Determine the (x, y) coordinate at the center of the cell enclosing the given text.  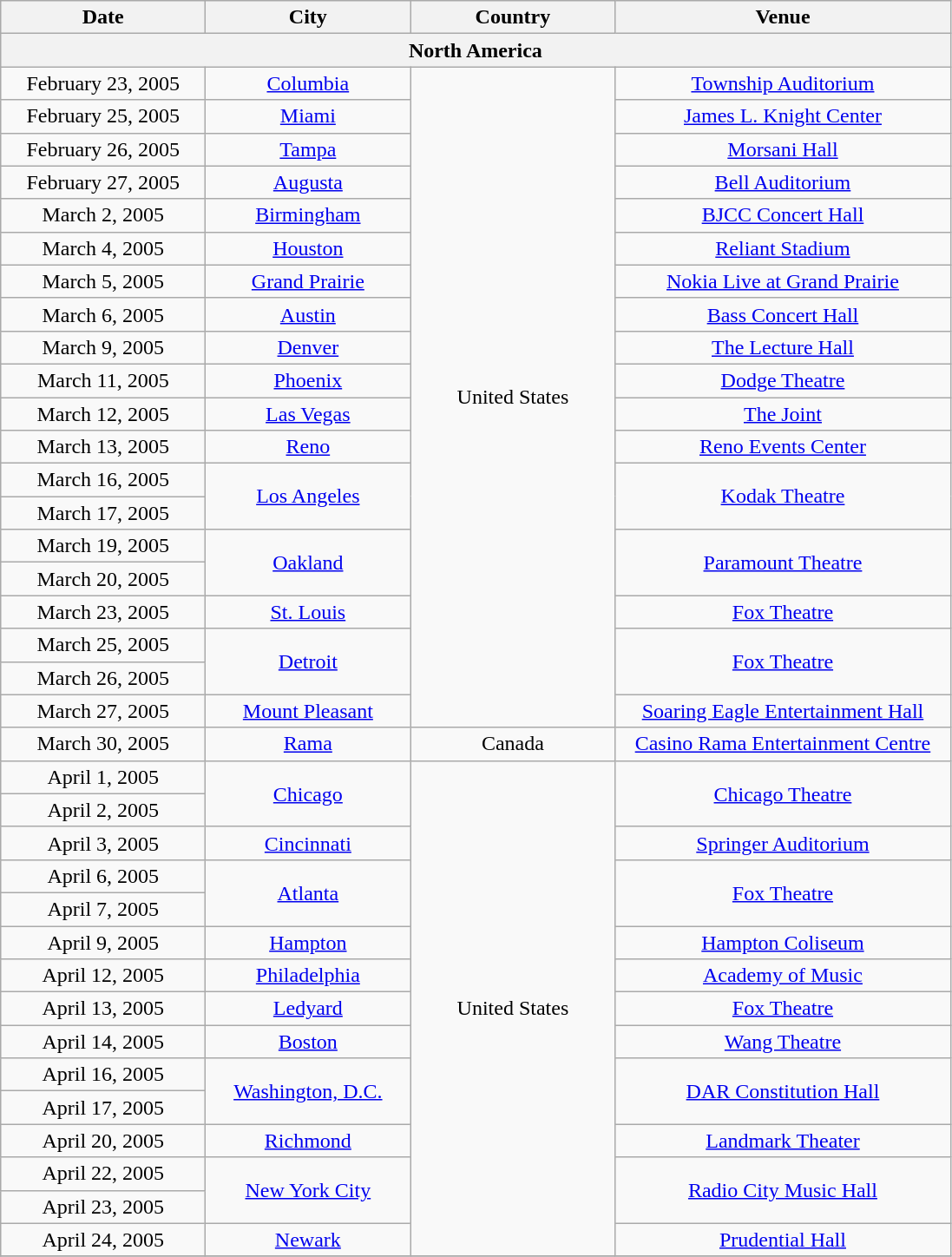
April 7, 2005 (103, 909)
Landmark Theater (783, 1141)
Miami (308, 116)
Dodge Theatre (783, 380)
April 20, 2005 (103, 1141)
Columbia (308, 83)
March 19, 2005 (103, 546)
Denver (308, 347)
February 23, 2005 (103, 83)
Austin (308, 314)
Canada (513, 744)
Morsani Hall (783, 149)
Los Angeles (308, 497)
St. Louis (308, 612)
Washington, D.C. (308, 1091)
March 17, 2005 (103, 513)
Wang Theatre (783, 1042)
March 30, 2005 (103, 744)
March 13, 2005 (103, 447)
Paramount Theatre (783, 563)
City (308, 17)
Date (103, 17)
Reno Events Center (783, 447)
April 2, 2005 (103, 810)
Tampa (308, 149)
DAR Constitution Hall (783, 1091)
Reno (308, 447)
Oakland (308, 563)
Boston (308, 1042)
The Joint (783, 414)
Prudential Hall (783, 1240)
New York City (308, 1190)
April 13, 2005 (103, 1009)
Kodak Theatre (783, 497)
Bass Concert Hall (783, 314)
April 17, 2005 (103, 1108)
March 4, 2005 (103, 248)
April 12, 2005 (103, 976)
Casino Rama Entertainment Centre (783, 744)
April 6, 2005 (103, 876)
Ledyard (308, 1009)
Mount Pleasant (308, 711)
February 25, 2005 (103, 116)
February 26, 2005 (103, 149)
Richmond (308, 1141)
Detroit (308, 661)
North America (476, 50)
Grand Prairie (308, 281)
March 16, 2005 (103, 480)
April 1, 2005 (103, 777)
March 27, 2005 (103, 711)
Bell Auditorium (783, 182)
March 25, 2005 (103, 645)
March 20, 2005 (103, 579)
April 22, 2005 (103, 1174)
April 23, 2005 (103, 1207)
February 27, 2005 (103, 182)
March 9, 2005 (103, 347)
Atlanta (308, 892)
The Lecture Hall (783, 347)
March 12, 2005 (103, 414)
Springer Auditorium (783, 843)
April 24, 2005 (103, 1240)
Chicago (308, 793)
Chicago Theatre (783, 793)
March 11, 2005 (103, 380)
Hampton Coliseum (783, 942)
Philadelphia (308, 976)
Houston (308, 248)
April 3, 2005 (103, 843)
Venue (783, 17)
Augusta (308, 182)
Academy of Music (783, 976)
Las Vegas (308, 414)
Hampton (308, 942)
Newark (308, 1240)
March 26, 2005 (103, 678)
April 16, 2005 (103, 1075)
Reliant Stadium (783, 248)
March 6, 2005 (103, 314)
March 2, 2005 (103, 215)
Nokia Live at Grand Prairie (783, 281)
March 5, 2005 (103, 281)
Rama (308, 744)
Phoenix (308, 380)
April 9, 2005 (103, 942)
April 14, 2005 (103, 1042)
Country (513, 17)
Township Auditorium (783, 83)
Cincinnati (308, 843)
Radio City Music Hall (783, 1190)
Soaring Eagle Entertainment Hall (783, 711)
March 23, 2005 (103, 612)
James L. Knight Center (783, 116)
Birmingham (308, 215)
BJCC Concert Hall (783, 215)
